Locate the cell with the specified text and output its [X, Y] center coordinate. 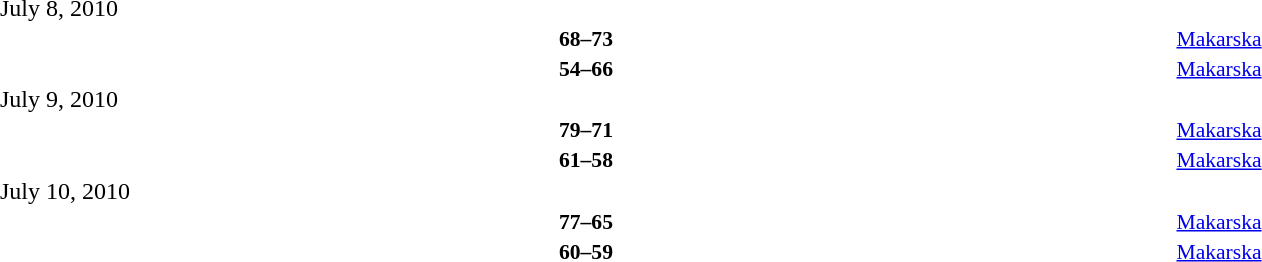
61–58 [586, 160]
68–73 [586, 38]
79–71 [586, 130]
54–66 [586, 68]
77–65 [586, 222]
